Return (x, y) of the center of cell containing provided text 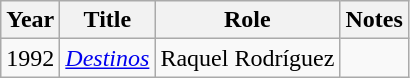
Destinos (108, 58)
Title (108, 20)
Role (248, 20)
Notes (374, 20)
Year (30, 20)
Raquel Rodríguez (248, 58)
1992 (30, 58)
